Return (x, y) of the center of cell containing provided text 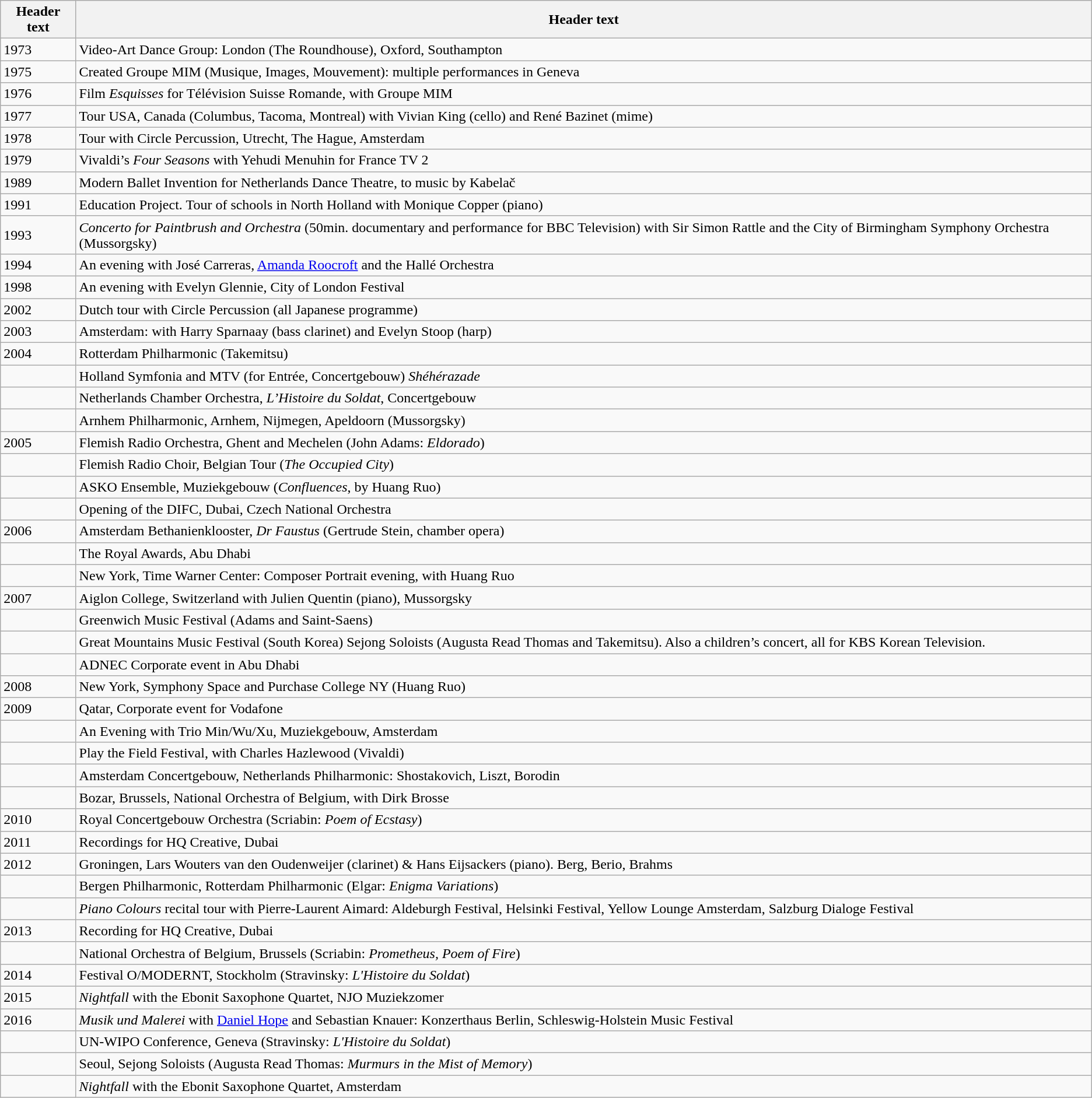
2002 (38, 310)
New York, Symphony Space and Purchase College NY (Huang Ruo) (583, 687)
Greenwich Music Festival (Adams and Saint-Saens) (583, 620)
2009 (38, 709)
An Evening with Trio Min/Wu/Xu, Muziekgebouw, Amsterdam (583, 731)
2014 (38, 975)
Education Project. Tour of schools in North Holland with Monique Copper (piano) (583, 205)
Film Esquisses for Télévision Suisse Romande, with Groupe MIM (583, 94)
2012 (38, 864)
2010 (38, 820)
2004 (38, 354)
1991 (38, 205)
Aiglon College, Switzerland with Julien Quentin (piano), Mussorgsky (583, 598)
Dutch tour with Circle Percussion (all Japanese programme) (583, 310)
1975 (38, 72)
ADNEC Corporate event in Abu Dhabi (583, 664)
Rotterdam Philharmonic (Takemitsu) (583, 354)
Video-Art Dance Group: London (The Roundhouse), Oxford, Southampton (583, 50)
New York, Time Warner Center: Composer Portrait evening, with Huang Ruo (583, 576)
Nightfall with the Ebonit Saxophone Quartet, NJO Muziekzomer (583, 997)
2011 (38, 842)
1978 (38, 138)
1998 (38, 287)
2013 (38, 931)
An evening with José Carreras, Amanda Roocroft and the Hallé Orchestra (583, 265)
2007 (38, 598)
Tour with Circle Percussion, Utrecht, The Hague, Amsterdam (583, 138)
Tour USA, Canada (Columbus, Tacoma, Montreal) with Vivian King (cello) and René Bazinet (mime) (583, 116)
1979 (38, 160)
Bergen Philharmonic, Rotterdam Philharmonic (Elgar: Enigma Variations) (583, 886)
Flemish Radio Choir, Belgian Tour (The Occupied City) (583, 465)
1977 (38, 116)
Festival O/MODERNT, Stockholm (Stravinsky: L'Histoire du Soldat) (583, 975)
Vivaldi’s Four Seasons with Yehudi Menuhin for France TV 2 (583, 160)
2015 (38, 997)
1989 (38, 183)
Holland Symfonia and MTV (for Entrée, Concertgebouw) Shéhérazade (583, 376)
Qatar, Corporate event for Vodafone (583, 709)
Arnhem Philharmonic, Arnhem, Nijmegen, Apeldoorn (Mussorgsky) (583, 420)
2003 (38, 332)
Play the Field Festival, with Charles Hazlewood (Vivaldi) (583, 753)
1976 (38, 94)
1993 (38, 234)
2005 (38, 443)
UN-WIPO Conference, Geneva (Stravinsky: L'Histoire du Soldat) (583, 1042)
Groningen, Lars Wouters van den Oudenweijer (clarinet) & Hans Eijsackers (piano). Berg, Berio, Brahms (583, 864)
Recording for HQ Creative, Dubai (583, 931)
Amsterdam: with Harry Sparnaay (bass clarinet) and Evelyn Stoop (harp) (583, 332)
Modern Ballet Invention for Netherlands Dance Theatre, to music by Kabelač (583, 183)
Nightfall with the Ebonit Saxophone Quartet, Amsterdam (583, 1086)
Amsterdam Bethanienklooster, Dr Faustus (Gertrude Stein, chamber opera) (583, 531)
National Orchestra of Belgium, Brussels (Scriabin: Prometheus, Poem of Fire) (583, 953)
Musik und Malerei with Daniel Hope and Sebastian Knauer: Konzerthaus Berlin, Schleswig-Holstein Music Festival (583, 1020)
The Royal Awards, Abu Dhabi (583, 553)
2016 (38, 1020)
Amsterdam Concertgebouw, Netherlands Philharmonic: Shostakovich, Liszt, Borodin (583, 776)
Seoul, Sejong Soloists (Augusta Read Thomas: Murmurs in the Mist of Memory) (583, 1064)
Recordings for HQ Creative, Dubai (583, 842)
Bozar, Brussels, National Orchestra of Belgium, with Dirk Brosse (583, 798)
An evening with Evelyn Glennie, City of London Festival (583, 287)
Royal Concertgebouw Orchestra (Scriabin: Poem of Ecstasy) (583, 820)
Piano Colours recital tour with Pierre-Laurent Aimard: Aldeburgh Festival, Helsinki Festival, Yellow Lounge Amsterdam, Salzburg Dialoge Festival (583, 908)
1994 (38, 265)
2008 (38, 687)
Opening of the DIFC, Dubai, Czech National Orchestra (583, 509)
2006 (38, 531)
ASKO Ensemble, Muziekgebouw (Confluences, by Huang Ruo) (583, 487)
Netherlands Chamber Orchestra, L’Histoire du Soldat, Concertgebouw (583, 398)
Created Groupe MIM (Musique, Images, Mouvement): multiple performances in Geneva (583, 72)
Flemish Radio Orchestra, Ghent and Mechelen (John Adams: Eldorado) (583, 443)
1973 (38, 50)
